Provide the [x, y] coordinate of the cell's center where the given text is located.  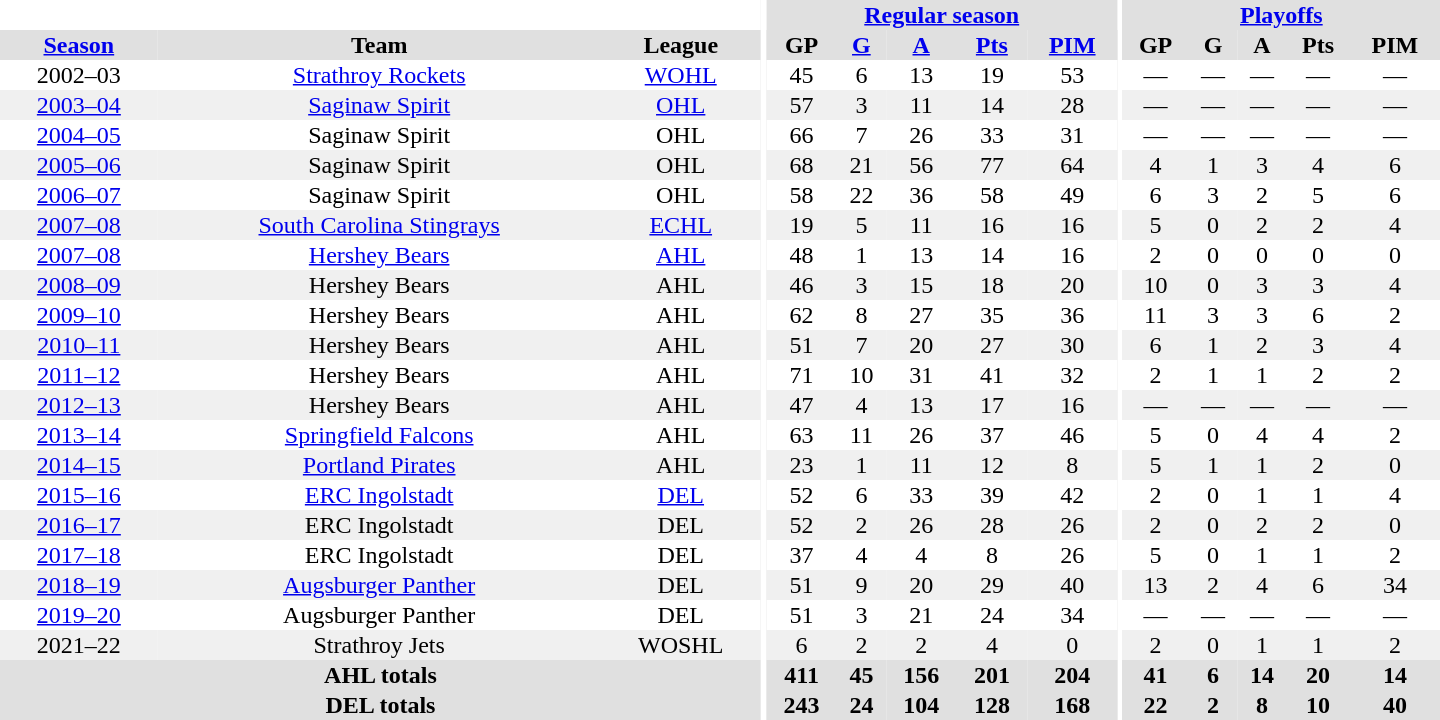
47 [802, 405]
2016–17 [79, 525]
49 [1072, 195]
66 [802, 135]
64 [1072, 165]
2018–19 [79, 585]
2009–10 [79, 315]
62 [802, 315]
2021–22 [79, 645]
WOHL [681, 75]
411 [802, 675]
Strathroy Rockets [380, 75]
71 [802, 375]
2019–20 [79, 615]
39 [992, 495]
32 [1072, 375]
DEL totals [380, 705]
2012–13 [79, 405]
128 [992, 705]
2014–15 [79, 465]
South Carolina Stingrays [380, 225]
League [681, 45]
30 [1072, 345]
15 [922, 285]
42 [1072, 495]
2008–09 [79, 285]
156 [922, 675]
Portland Pirates [380, 465]
168 [1072, 705]
Team [380, 45]
17 [992, 405]
18 [992, 285]
53 [1072, 75]
ECHL [681, 225]
63 [802, 435]
2010–11 [79, 345]
104 [922, 705]
Strathroy Jets [380, 645]
201 [992, 675]
2017–18 [79, 555]
Springfield Falcons [380, 435]
WOSHL [681, 645]
Playoffs [1282, 15]
56 [922, 165]
77 [992, 165]
35 [992, 315]
2013–14 [79, 435]
2015–16 [79, 495]
9 [862, 585]
2002–03 [79, 75]
29 [992, 585]
243 [802, 705]
Season [79, 45]
2004–05 [79, 135]
204 [1072, 675]
2003–04 [79, 105]
AHL totals [380, 675]
2006–07 [79, 195]
Regular season [942, 15]
68 [802, 165]
48 [802, 255]
23 [802, 465]
57 [802, 105]
12 [992, 465]
2005–06 [79, 165]
2011–12 [79, 375]
